Identify which cell holds the provided text, then report its (x, y) central coordinate. 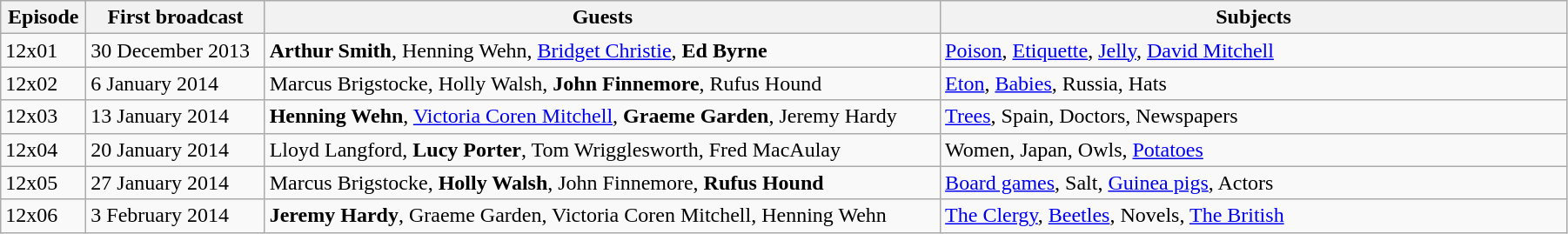
Arthur Smith, Henning Wehn, Bridget Christie, Ed Byrne (602, 50)
Lloyd Langford, Lucy Porter, Tom Wrigglesworth, Fred MacAulay (602, 150)
3 February 2014 (176, 216)
27 January 2014 (176, 183)
30 December 2013 (176, 50)
Episode (44, 17)
First broadcast (176, 17)
Poison, Etiquette, Jelly, David Mitchell (1254, 50)
12x01 (44, 50)
12x04 (44, 150)
Guests (602, 17)
12x05 (44, 183)
13 January 2014 (176, 117)
6 January 2014 (176, 84)
Subjects (1254, 17)
20 January 2014 (176, 150)
12x03 (44, 117)
The Clergy, Beetles, Novels, The British (1254, 216)
Women, Japan, Owls, Potatoes (1254, 150)
Board games, Salt, Guinea pigs, Actors (1254, 183)
Eton, Babies, Russia, Hats (1254, 84)
12x06 (44, 216)
Trees, Spain, Doctors, Newspapers (1254, 117)
Jeremy Hardy, Graeme Garden, Victoria Coren Mitchell, Henning Wehn (602, 216)
12x02 (44, 84)
Henning Wehn, Victoria Coren Mitchell, Graeme Garden, Jeremy Hardy (602, 117)
